Pinpoint the cell where the given text exists, returning its (x, y) midpoint coordinate. 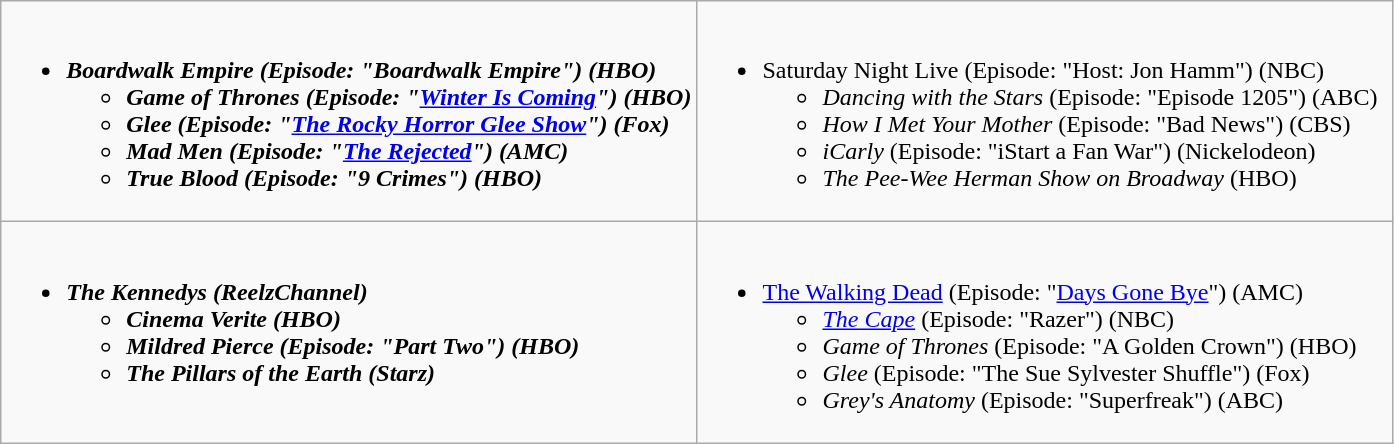
The Kennedys (ReelzChannel)Cinema Verite (HBO)Mildred Pierce (Episode: "Part Two") (HBO)The Pillars of the Earth (Starz) (349, 332)
